Locate the cell with the specified text and output its [x, y] center coordinate. 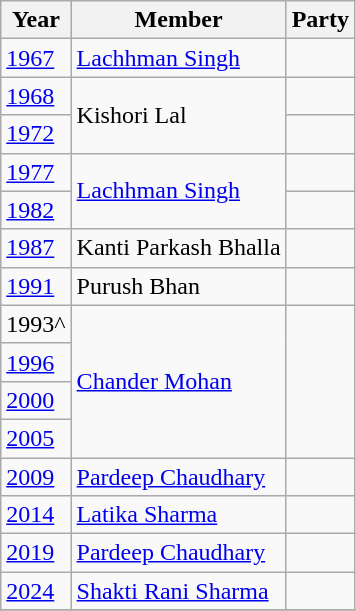
2014 [36, 515]
1967 [36, 58]
2024 [36, 591]
Member [178, 20]
Latika Sharma [178, 515]
Kanti Parkash Bhalla [178, 248]
2000 [36, 400]
Kishori Lal [178, 115]
Party [320, 20]
1996 [36, 362]
1991 [36, 286]
Purush Bhan [178, 286]
Year [36, 20]
1987 [36, 248]
1993^ [36, 324]
Shakti Rani Sharma [178, 591]
1972 [36, 134]
Chander Mohan [178, 381]
1977 [36, 172]
1982 [36, 210]
1968 [36, 96]
2019 [36, 553]
2009 [36, 477]
2005 [36, 438]
